For the text-containing cell, return its midpoint in [x, y] coordinate format. 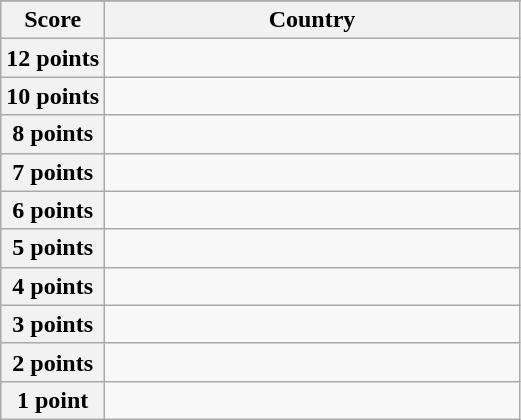
6 points [53, 210]
3 points [53, 324]
1 point [53, 400]
4 points [53, 286]
10 points [53, 96]
Score [53, 20]
12 points [53, 58]
2 points [53, 362]
5 points [53, 248]
7 points [53, 172]
Country [312, 20]
8 points [53, 134]
